Scan for the cell matching the given text and deliver its [x, y] coordinate at center. 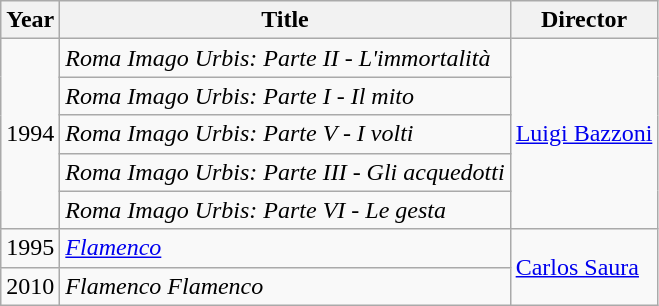
1995 [30, 248]
Luigi Bazzoni [584, 134]
Flamenco [285, 248]
Roma Imago Urbis: Parte V - I volti [285, 134]
1994 [30, 134]
Flamenco Flamenco [285, 286]
2010 [30, 286]
Roma Imago Urbis: Parte VI - Le gesta [285, 210]
Roma Imago Urbis: Parte III - Gli acquedotti [285, 172]
Roma Imago Urbis: Parte I - Il mito [285, 96]
Title [285, 20]
Director [584, 20]
Roma Imago Urbis: Parte II - L'immortalità [285, 58]
Carlos Saura [584, 267]
Year [30, 20]
